Extract the (X, Y) coordinate from the center of the cell holding the provided text.  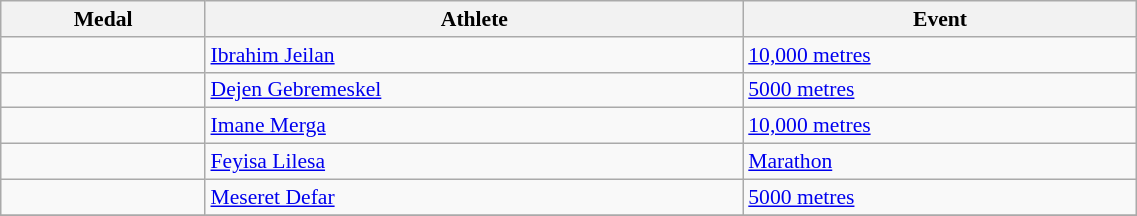
Feyisa Lilesa (474, 162)
Athlete (474, 19)
Marathon (940, 162)
Ibrahim Jeilan (474, 55)
Imane Merga (474, 126)
Medal (104, 19)
Meseret Defar (474, 197)
Event (940, 19)
Dejen Gebremeskel (474, 90)
